Pinpoint the cell where the given text exists, returning its [x, y] midpoint coordinate. 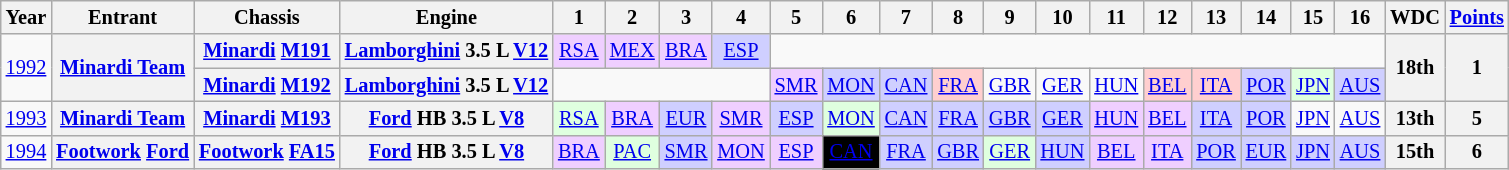
16 [1360, 17]
1994 [26, 152]
13th [1415, 118]
1993 [26, 118]
14 [1266, 17]
PAC [632, 152]
WDC [1415, 17]
15 [1313, 17]
2 [632, 17]
8 [958, 17]
3 [686, 17]
Entrant [122, 17]
18th [1415, 68]
Chassis [267, 17]
Minardi M191 [267, 51]
Minardi M193 [267, 118]
MEX [632, 51]
1992 [26, 68]
4 [740, 17]
13 [1216, 17]
Footwork FA15 [267, 152]
10 [1062, 17]
7 [906, 17]
Points [1477, 17]
15th [1415, 152]
11 [1116, 17]
9 [1010, 17]
Minardi M192 [267, 85]
12 [1167, 17]
Year [26, 17]
Footwork Ford [122, 152]
Engine [446, 17]
